Determine the (x, y) coordinate at the center of the cell enclosing the given text.  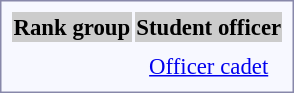
Rank group (72, 27)
Officer cadet (209, 66)
Student officer (209, 27)
